Locate the cell with the specified text and output its (x, y) center coordinate. 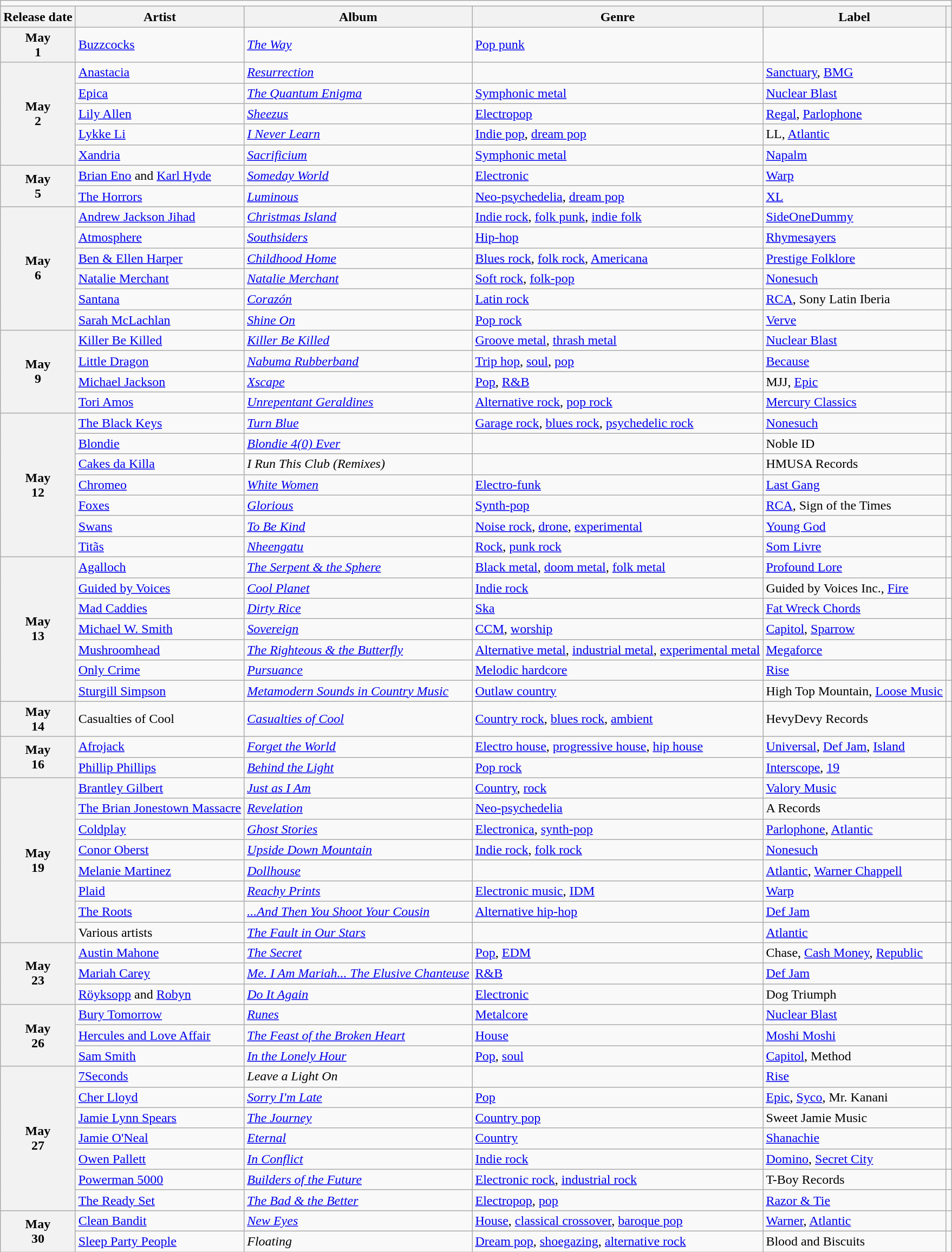
Sturgill Simpson (160, 691)
White Women (358, 485)
Electronica, synth-pop (617, 829)
High Top Mountain, Loose Music (855, 691)
Powerman 5000 (160, 1179)
Lykke Li (160, 134)
The Roots (160, 911)
Album (358, 17)
Guided by Voices (160, 588)
Electropop, pop (617, 1200)
May23 (38, 974)
The Serpent & the Sphere (358, 567)
Cool Planet (358, 588)
Label (855, 17)
Warner, Atlantic (855, 1221)
Pop punk (617, 44)
May6 (38, 268)
May12 (38, 485)
I Never Learn (358, 134)
7Seconds (160, 1077)
Cher Lloyd (160, 1097)
Last Gang (855, 485)
Lily Allen (160, 114)
Southsiders (358, 237)
Country pop (617, 1118)
Agalloch (160, 567)
Hercules and Love Affair (160, 1035)
Black metal, doom metal, folk metal (617, 567)
Pursuance (358, 670)
Owen Pallett (160, 1159)
Sam Smith (160, 1056)
The Ready Set (160, 1200)
Jamie O'Neal (160, 1138)
Chase, Cash Money, Republic (855, 953)
Electro house, progressive house, hip house (617, 747)
Sacrificium (358, 155)
May30 (38, 1231)
Metamodern Sounds in Country Music (358, 691)
Blondie (160, 444)
Foxes (160, 505)
Ben & Ellen Harper (160, 258)
Alternative metal, industrial metal, experimental metal (617, 650)
Groove metal, thrash metal (617, 341)
The Journey (358, 1118)
Cakes da Killa (160, 464)
The Secret (358, 953)
Electro-funk (617, 485)
Dollhouse (358, 870)
Brantley Gilbert (160, 788)
Mushroomhead (160, 650)
May19 (38, 860)
The Brian Jonestown Massacre (160, 808)
Coldplay (160, 829)
Phillip Phillips (160, 767)
In the Lonely Hour (358, 1056)
Sweet Jamie Music (855, 1118)
Unrepentant Geraldines (358, 402)
Eternal (358, 1138)
Sorry I'm Late (358, 1097)
House, classical crossover, baroque pop (617, 1221)
Nheengatu (358, 546)
Corazón (358, 299)
Soft rock, folk-pop (617, 279)
XL (855, 196)
Luminous (358, 196)
May13 (38, 629)
Reachy Prints (358, 891)
Ghost Stories (358, 829)
Jamie Lynn Spears (160, 1118)
Parlophone, Atlantic (855, 829)
Blondie 4(0) Ever (358, 444)
Christmas Island (358, 217)
Noise rock, drone, experimental (617, 526)
Megaforce (855, 650)
Santana (160, 299)
Various artists (160, 932)
Guided by Voices Inc., Fire (855, 588)
Indie rock, folk rock (617, 850)
Dog Triumph (855, 994)
Xscape (358, 382)
May26 (38, 1035)
Swans (160, 526)
Tori Amos (160, 402)
Brian Eno and Karl Hyde (160, 175)
Sheezus (358, 114)
May16 (38, 757)
Napalm (855, 155)
Melanie Martinez (160, 870)
Neo-psychedelia (617, 808)
House (617, 1035)
Turn Blue (358, 423)
Runes (358, 1015)
Razor & Tie (855, 1200)
Behind the Light (358, 767)
Nabuma Rubberband (358, 361)
Capitol, Method (855, 1056)
SideOneDummy (855, 217)
Just as I Am (358, 788)
May14 (38, 719)
Release date (38, 17)
Profound Lore (855, 567)
Pop, soul (617, 1056)
Mad Caddies (160, 609)
Childhood Home (358, 258)
May5 (38, 186)
Xandria (160, 155)
Pop, EDM (617, 953)
Chromeo (160, 485)
CCM, worship (617, 629)
Country rock, blues rock, ambient (617, 719)
HevyDevy Records (855, 719)
Ska (617, 609)
Prestige Folklore (855, 258)
RCA, Sony Latin Iberia (855, 299)
Outlaw country (617, 691)
MJJ, Epic (855, 382)
Shanachie (855, 1138)
RCA, Sign of the Times (855, 505)
Shine On (358, 320)
Pop, R&B (617, 382)
May27 (38, 1138)
Melodic hardcore (617, 670)
Young God (855, 526)
Epic, Syco, Mr. Kanani (855, 1097)
Sovereign (358, 629)
Metalcore (617, 1015)
Trip hop, soul, pop (617, 361)
Sanctuary, BMG (855, 73)
Domino, Secret City (855, 1159)
Titãs (160, 546)
Electropop (617, 114)
Dream pop, shoegazing, alternative rock (617, 1241)
A Records (855, 808)
To Be Kind (358, 526)
Upside Down Mountain (358, 850)
New Eyes (358, 1221)
Epica (160, 93)
Valory Music (855, 788)
Indie pop, dream pop (617, 134)
Electronic music, IDM (617, 891)
Clean Bandit (160, 1221)
Garage rock, blues rock, psychedelic rock (617, 423)
Pop (617, 1097)
...And Then You Shoot Your Cousin (358, 911)
In Conflict (358, 1159)
I Run This Club (Remixes) (358, 464)
Fat Wreck Chords (855, 609)
Mariah Carey (160, 974)
Blues rock, folk rock, Americana (617, 258)
Capitol, Sparrow (855, 629)
Austin Mahone (160, 953)
Hip-hop (617, 237)
The Righteous & the Butterfly (358, 650)
Dirty Rice (358, 609)
Rhymesayers (855, 237)
Resurrection (358, 73)
The Black Keys (160, 423)
Artist (160, 17)
Afrojack (160, 747)
Electronic rock, industrial rock (617, 1179)
Neo-psychedelia, dream pop (617, 196)
Plaid (160, 891)
The Feast of the Broken Heart (358, 1035)
Michael W. Smith (160, 629)
Universal, Def Jam, Island (855, 747)
Genre (617, 17)
Interscope, 19 (855, 767)
May1 (38, 44)
Indie rock, folk punk, indie folk (617, 217)
Rock, punk rock (617, 546)
Because (855, 361)
Noble ID (855, 444)
Michael Jackson (160, 382)
Andrew Jackson Jihad (160, 217)
The Way (358, 44)
Latin rock (617, 299)
R&B (617, 974)
Someday World (358, 175)
Mercury Classics (855, 402)
The Fault in Our Stars (358, 932)
HMUSA Records (855, 464)
Little Dragon (160, 361)
Synth-pop (617, 505)
Sarah McLachlan (160, 320)
T-Boy Records (855, 1179)
Atlantic, Warner Chappell (855, 870)
Conor Oberst (160, 850)
Sleep Party People (160, 1241)
Alternative rock, pop rock (617, 402)
LL, Atlantic (855, 134)
Revelation (358, 808)
Only Crime (160, 670)
The Bad & the Better (358, 1200)
Me. I Am Mariah... The Elusive Chanteuse (358, 974)
Atlantic (855, 932)
Country, rock (617, 788)
Regal, Parlophone (855, 114)
Som Livre (855, 546)
Do It Again (358, 994)
Verve (855, 320)
Builders of the Future (358, 1179)
Alternative hip-hop (617, 911)
Atmosphere (160, 237)
Moshi Moshi (855, 1035)
The Quantum Enigma (358, 93)
Glorious (358, 505)
Röyksopp and Robyn (160, 994)
Forget the World (358, 747)
May2 (38, 114)
Leave a Light On (358, 1077)
Country (617, 1138)
Anastacia (160, 73)
Floating (358, 1241)
Buzzcocks (160, 44)
The Horrors (160, 196)
Bury Tomorrow (160, 1015)
Blood and Biscuits (855, 1241)
May9 (38, 371)
